Scan for the cell matching the given text and deliver its [X, Y] coordinate at center. 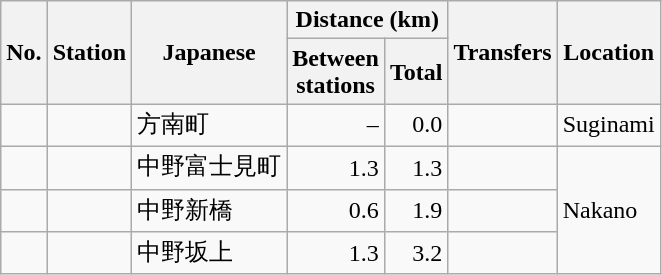
1.9 [416, 210]
Nakano [608, 210]
Station [89, 52]
Distance (km) [368, 20]
0.0 [416, 126]
Location [608, 52]
Betweenstations [336, 72]
0.6 [336, 210]
中野坂上 [210, 254]
Total [416, 72]
Suginami [608, 126]
Japanese [210, 52]
Transfers [502, 52]
中野富士見町 [210, 168]
中野新橋 [210, 210]
– [336, 126]
3.2 [416, 254]
No. [24, 52]
方南町 [210, 126]
